Find where the given text appears and provide that cell's center as (X, Y) coordinate. 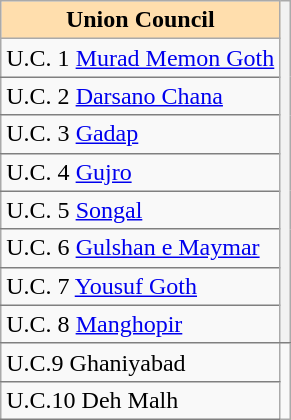
U.C. 3 Gadap (140, 134)
U.C.10 Deh Malh (140, 400)
U.C. 1 Murad Memon Goth (140, 58)
Union Council (140, 20)
U.C. 6 Gulshan e Maymar (140, 248)
U.C. 5 Songal (140, 210)
U.C. 4 Gujro (140, 172)
U.C. 2 Darsano Chana (140, 96)
U.C.9 Ghaniyabad (140, 362)
U.C. 8 Manghopir (140, 324)
U.C. 7 Yousuf Goth (140, 286)
